Provide the (x, y) coordinate of the cell's center where the given text is located.  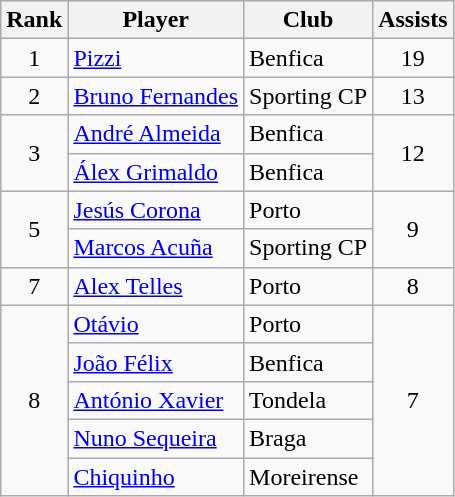
9 (413, 229)
Otávio (156, 324)
António Xavier (156, 400)
Pizzi (156, 58)
Player (156, 20)
Bruno Fernandes (156, 96)
André Almeida (156, 134)
19 (413, 58)
Club (308, 20)
Braga (308, 438)
Álex Grimaldo (156, 172)
Moreirense (308, 477)
João Félix (156, 362)
Marcos Acuña (156, 248)
5 (34, 229)
Chiquinho (156, 477)
Nuno Sequeira (156, 438)
Rank (34, 20)
1 (34, 58)
13 (413, 96)
Assists (413, 20)
Tondela (308, 400)
Jesús Corona (156, 210)
12 (413, 153)
3 (34, 153)
Alex Telles (156, 286)
2 (34, 96)
